Provide the [x, y] coordinate of the cell's center where the given text is located.  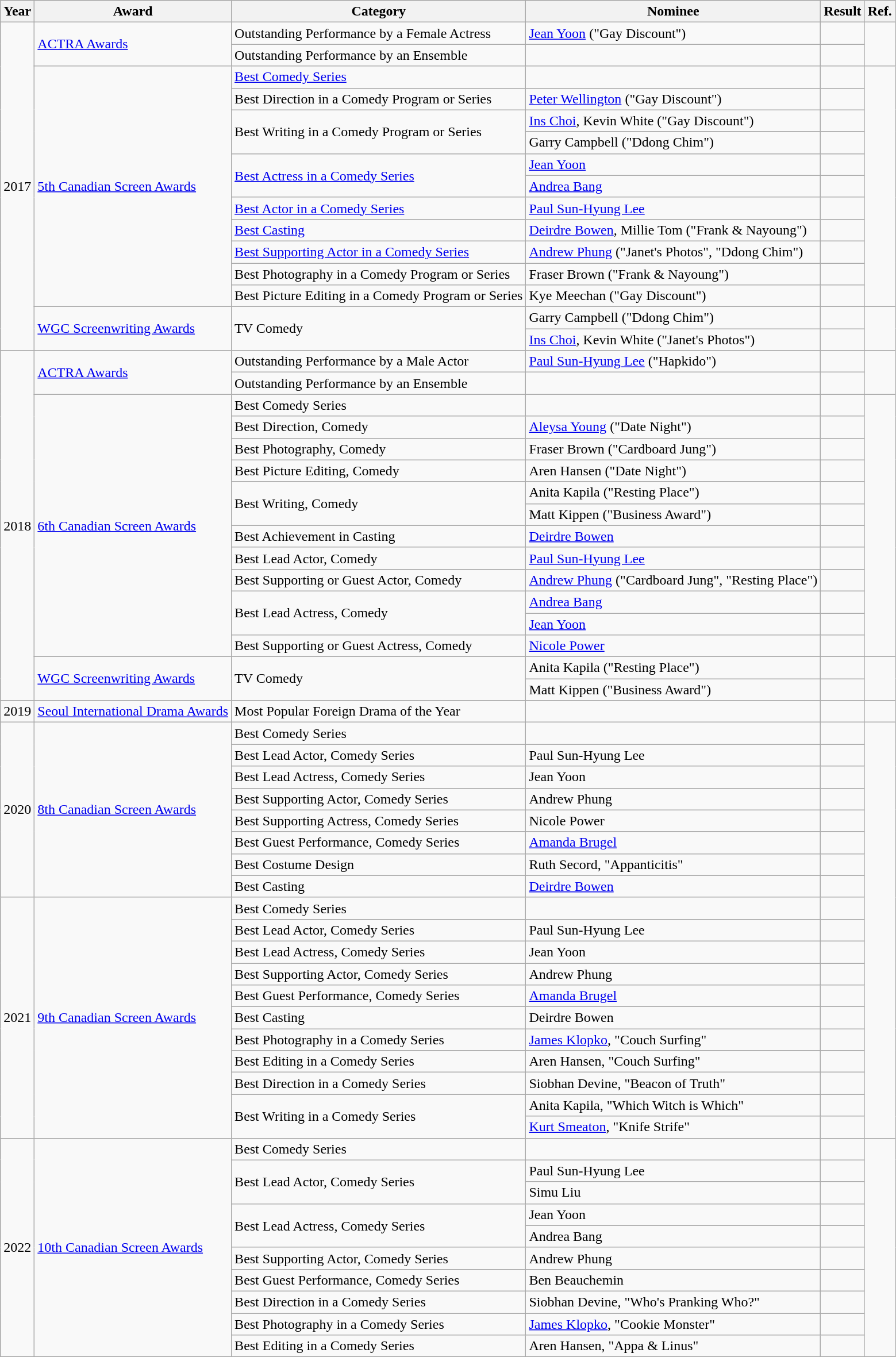
Category [379, 11]
Andrew Phung ("Cardboard Jung", "Resting Place") [674, 580]
Year [17, 11]
Best Supporting Actress, Comedy Series [379, 821]
Result [843, 11]
Best Lead Actress, Comedy [379, 613]
Outstanding Performance by a Male Actor [379, 362]
Kye Meechan ("Gay Discount") [674, 296]
Best Writing in a Comedy Series [379, 1116]
Anita Kapila, "Which Witch is Which" [674, 1105]
Best Photography in a Comedy Program or Series [379, 274]
Seoul International Drama Awards [133, 712]
5th Canadian Screen Awards [133, 186]
Fraser Brown ("Frank & Nayoung") [674, 274]
Best Direction in a Comedy Program or Series [379, 99]
Aren Hansen, "Appa & Linus" [674, 1346]
Best Actor in a Comedy Series [379, 208]
Nominee [674, 11]
Deirdre Bowen, Millie Tom ("Frank & Nayoung") [674, 230]
Best Supporting or Guest Actor, Comedy [379, 580]
Paul Sun-Hyung Lee ("Hapkido") [674, 362]
Siobhan Devine, "Beacon of Truth" [674, 1083]
Aren Hansen, "Couch Surfing" [674, 1062]
Best Lead Actor, Comedy [379, 558]
Outstanding Performance by a Female Actress [379, 33]
Most Popular Foreign Drama of the Year [379, 712]
2017 [17, 186]
Ins Choi, Kevin White ("Janet's Photos") [674, 340]
Best Writing in a Comedy Program or Series [379, 132]
Best Actress in a Comedy Series [379, 175]
Best Writing, Comedy [379, 503]
Ruth Secord, "Appanticitis" [674, 864]
Simu Liu [674, 1193]
Siobhan Devine, "Who's Pranking Who?" [674, 1302]
Best Photography, Comedy [379, 449]
10th Canadian Screen Awards [133, 1247]
Ref. [879, 11]
Best Picture Editing in a Comedy Program or Series [379, 296]
2019 [17, 712]
Ins Choi, Kevin White ("Gay Discount") [674, 121]
James Klopko, "Couch Surfing" [674, 1040]
2021 [17, 1017]
James Klopko, "Cookie Monster" [674, 1324]
Peter Wellington ("Gay Discount") [674, 99]
Kurt Smeaton, "Knife Strife" [674, 1127]
9th Canadian Screen Awards [133, 1017]
Best Picture Editing, Comedy [379, 471]
Fraser Brown ("Cardboard Jung") [674, 449]
2020 [17, 810]
2022 [17, 1247]
Andrew Phung ("Janet's Photos", "Ddong Chim") [674, 252]
Award [133, 11]
Ben Beauchemin [674, 1280]
Best Supporting or Guest Actress, Comedy [379, 646]
Best Direction, Comedy [379, 427]
6th Canadian Screen Awards [133, 525]
Best Costume Design [379, 864]
Best Supporting Actor in a Comedy Series [379, 252]
2018 [17, 525]
8th Canadian Screen Awards [133, 810]
Jean Yoon ("Gay Discount") [674, 33]
Aren Hansen ("Date Night") [674, 471]
Best Achievement in Casting [379, 536]
Aleysa Young ("Date Night") [674, 427]
